Return (x, y) of the center of cell containing provided text 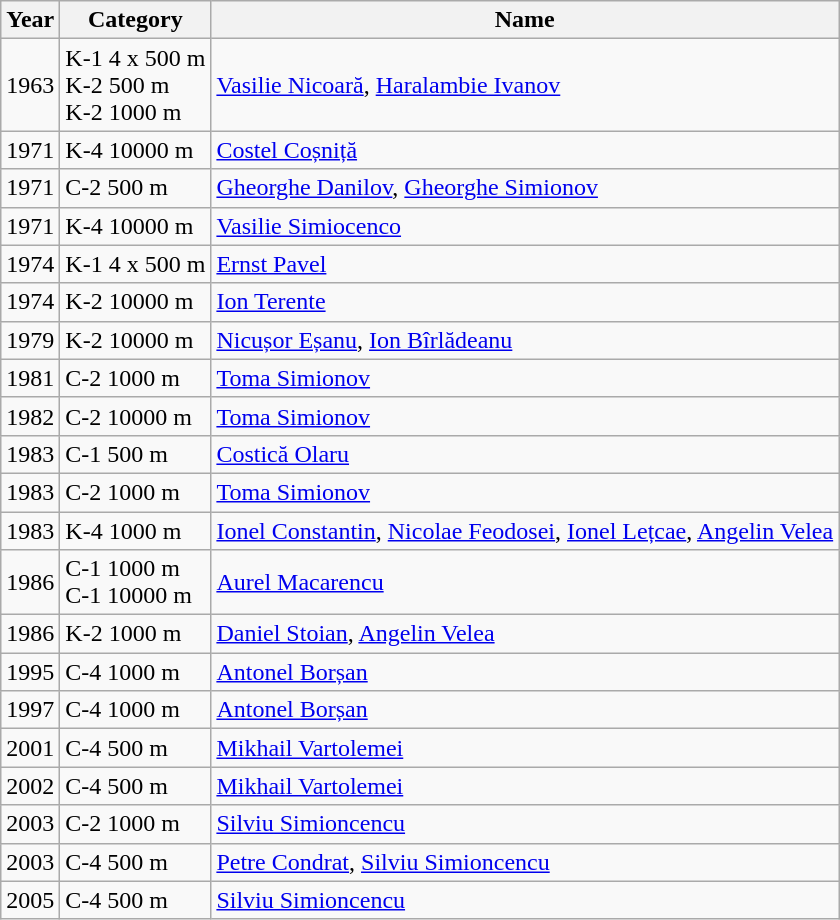
1963 (30, 85)
Ionel Constantin, Nicolae Feodosei, Ionel Lețcae, Angelin Velea (525, 531)
K-1 4 x 500 mK-2 500 mK-2 1000 m (136, 85)
C-1 1000 mC-1 10000 m (136, 582)
1982 (30, 416)
Ernst Pavel (525, 264)
1981 (30, 378)
Vasilie Simiocenco (525, 226)
Costică Olaru (525, 454)
2001 (30, 748)
Daniel Stoian, Angelin Velea (525, 634)
C-2 500 m (136, 188)
Category (136, 20)
1997 (30, 710)
1979 (30, 340)
Nicușor Eșanu, Ion Bîrlădeanu (525, 340)
Vasilie Nicoară, Haralambie Ivanov (525, 85)
2002 (30, 786)
1995 (30, 672)
K-1 4 x 500 m (136, 264)
Name (525, 20)
Ion Terente (525, 302)
K-2 1000 m (136, 634)
C-1 500 m (136, 454)
2005 (30, 900)
Gheorghe Danilov, Gheorghe Simionov (525, 188)
Aurel Macarencu (525, 582)
Costel Coșniță (525, 150)
K-4 1000 m (136, 531)
Year (30, 20)
Petre Condrat, Silviu Simioncencu (525, 862)
C-2 10000 m (136, 416)
